Identify which cell holds the provided text, then report its [X, Y] central coordinate. 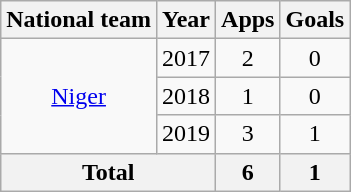
Total [108, 172]
Apps [248, 20]
2 [248, 58]
National team [79, 20]
3 [248, 134]
2018 [186, 96]
2017 [186, 58]
Niger [79, 96]
2019 [186, 134]
Year [186, 20]
Goals [315, 20]
6 [248, 172]
